For the text-containing cell, return its midpoint in (X, Y) coordinate format. 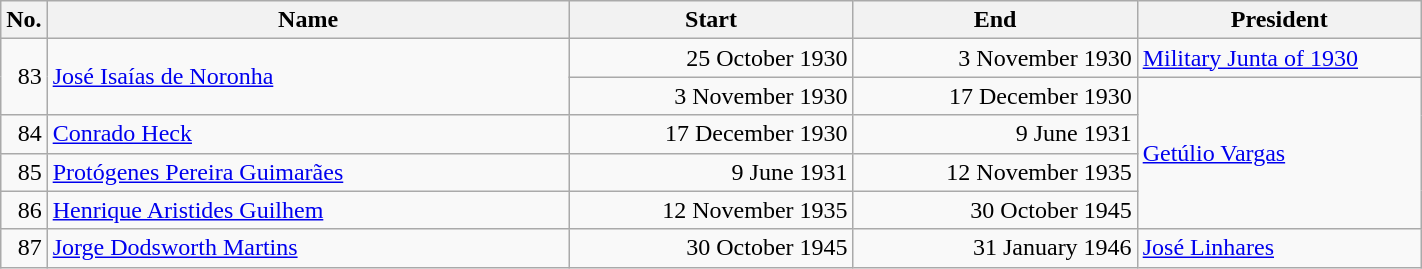
Jorge Dodsworth Martins (308, 248)
85 (24, 172)
Conrado Heck (308, 134)
José Isaías de Noronha (308, 77)
Protógenes Pereira Guimarães (308, 172)
86 (24, 210)
31 January 1946 (995, 248)
83 (24, 77)
84 (24, 134)
José Linhares (1279, 248)
87 (24, 248)
Henrique Aristides Guilhem (308, 210)
Military Junta of 1930 (1279, 58)
25 October 1930 (711, 58)
No. (24, 20)
Getúlio Vargas (1279, 153)
Start (711, 20)
President (1279, 20)
Name (308, 20)
End (995, 20)
